Extract the (x, y) coordinate from the center of the cell holding the provided text.  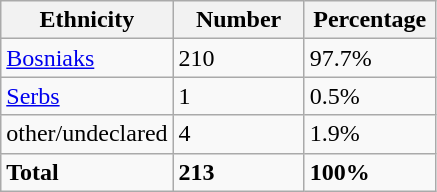
100% (370, 172)
Serbs (87, 96)
Number (238, 20)
210 (238, 58)
4 (238, 134)
1 (238, 96)
0.5% (370, 96)
Percentage (370, 20)
Bosniaks (87, 58)
213 (238, 172)
1.9% (370, 134)
97.7% (370, 58)
other/undeclared (87, 134)
Ethnicity (87, 20)
Total (87, 172)
